Output the [x, y] coordinate of the center of the cell containing the given text.  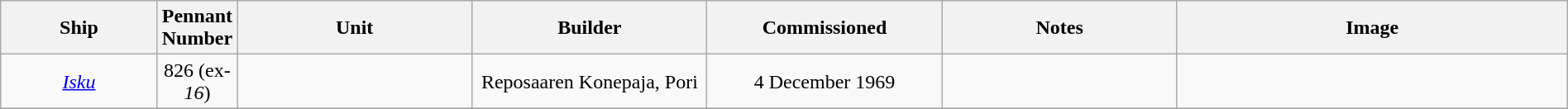
Isku [79, 81]
Ship [79, 28]
Commissioned [825, 28]
826 (ex-16) [197, 81]
4 December 1969 [825, 81]
Notes [1059, 28]
Image [1372, 28]
Builder [590, 28]
Reposaaren Konepaja, Pori [590, 81]
Unit [355, 28]
Pennant Number [197, 28]
